Return the [X, Y] coordinate for the center point of the cell that contains the specified text.  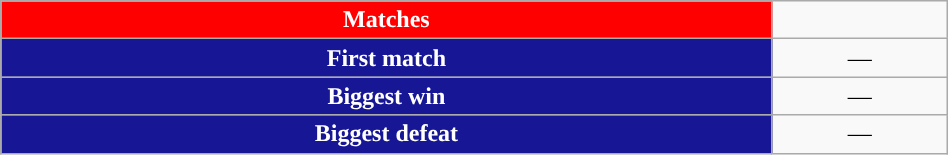
Biggest defeat [386, 134]
First match [386, 58]
Biggest win [386, 96]
Matches [386, 20]
